Return the (X, Y) coordinate for the center point of the cell that contains the specified text.  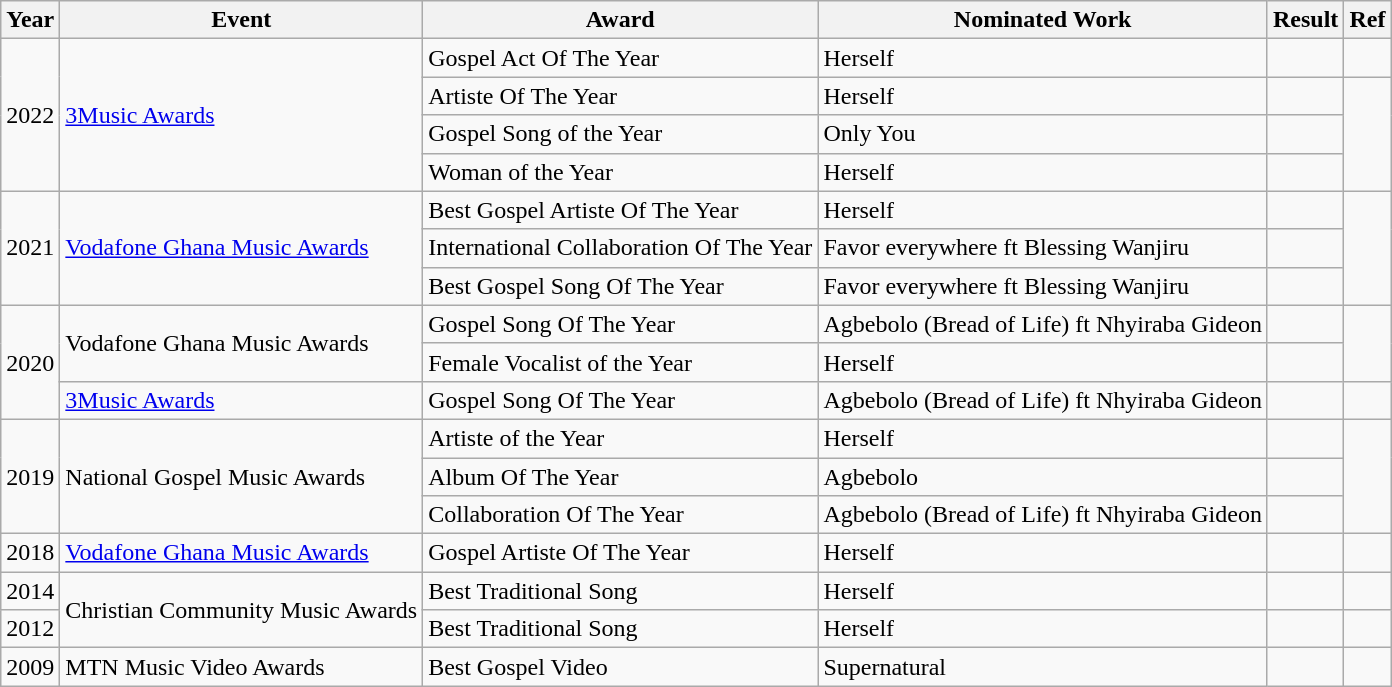
Ref (1368, 20)
Award (620, 20)
2022 (30, 115)
Album Of The Year (620, 477)
2012 (30, 629)
Year (30, 20)
Event (242, 20)
Gospel Song of the Year (620, 134)
Best Gospel Video (620, 667)
Female Vocalist of the Year (620, 362)
Artiste Of The Year (620, 96)
2019 (30, 476)
Gospel Act Of The Year (620, 58)
2009 (30, 667)
International Collaboration Of The Year (620, 248)
Best Gospel Artiste Of The Year (620, 210)
National Gospel Music Awards (242, 476)
Artiste of the Year (620, 438)
2020 (30, 362)
Christian Community Music Awards (242, 610)
2021 (30, 248)
2018 (30, 553)
Nominated Work (1043, 20)
Supernatural (1043, 667)
Agbebolo (1043, 477)
Gospel Artiste Of The Year (620, 553)
Best Gospel Song Of The Year (620, 286)
Woman of the Year (620, 172)
Result (1305, 20)
MTN Music Video Awards (242, 667)
2014 (30, 591)
Collaboration Of The Year (620, 515)
Only You (1043, 134)
